Output the (X, Y) coordinate of the center of the cell containing the given text.  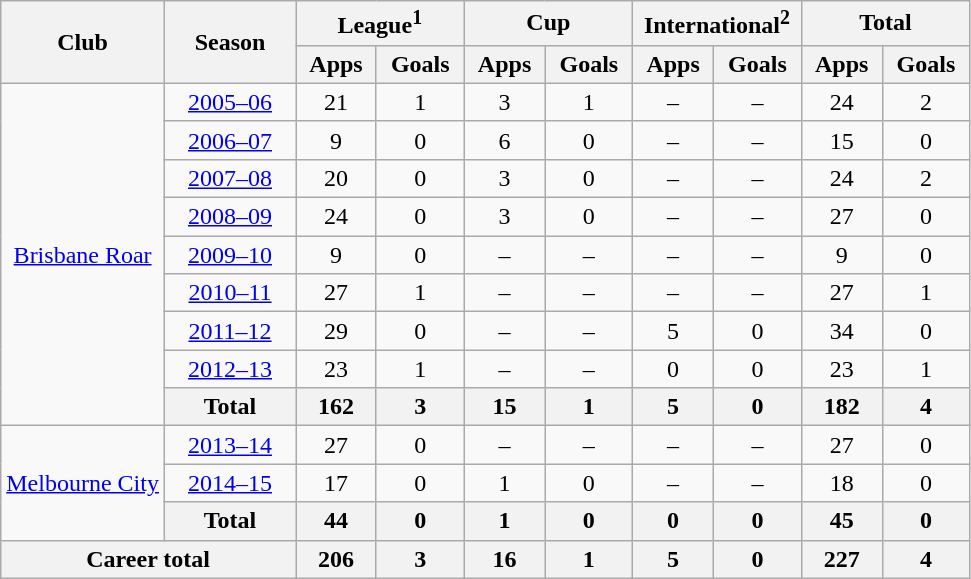
2009–10 (230, 255)
Career total (148, 559)
Season (230, 42)
2005–06 (230, 102)
21 (336, 102)
45 (842, 521)
16 (504, 559)
Melbourne City (83, 483)
44 (336, 521)
League1 (380, 24)
2012–13 (230, 369)
34 (842, 331)
2010–11 (230, 293)
Brisbane Roar (83, 254)
29 (336, 331)
20 (336, 178)
2008–09 (230, 217)
2007–08 (230, 178)
International2 (718, 24)
227 (842, 559)
206 (336, 559)
2014–15 (230, 483)
2011–12 (230, 331)
182 (842, 407)
Club (83, 42)
6 (504, 140)
Cup (548, 24)
162 (336, 407)
2013–14 (230, 445)
18 (842, 483)
17 (336, 483)
2006–07 (230, 140)
